Output the [X, Y] coordinate of the center of the cell containing the given text.  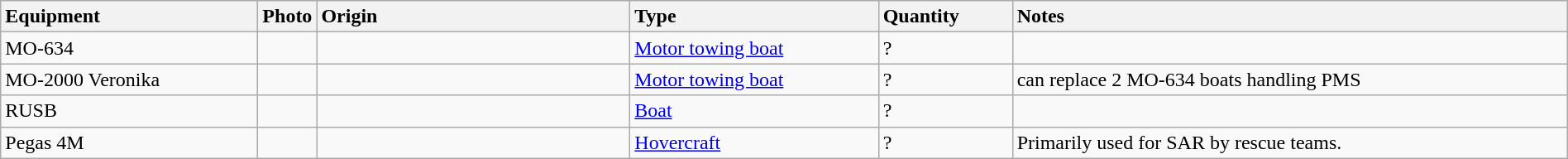
Type [754, 17]
Pegas 4M [129, 142]
Boat [754, 111]
Origin [473, 17]
MO-634 [129, 48]
Photo [288, 17]
MO-2000 Veronika [129, 79]
Hovercraft [754, 142]
RUSB [129, 111]
Quantity [945, 17]
can replace 2 MO-634 boats handling PMS [1290, 79]
Primarily used for SAR by rescue teams. [1290, 142]
Notes [1290, 17]
Equipment [129, 17]
